Provide the (X, Y) coordinate of the cell's center where the given text is located.  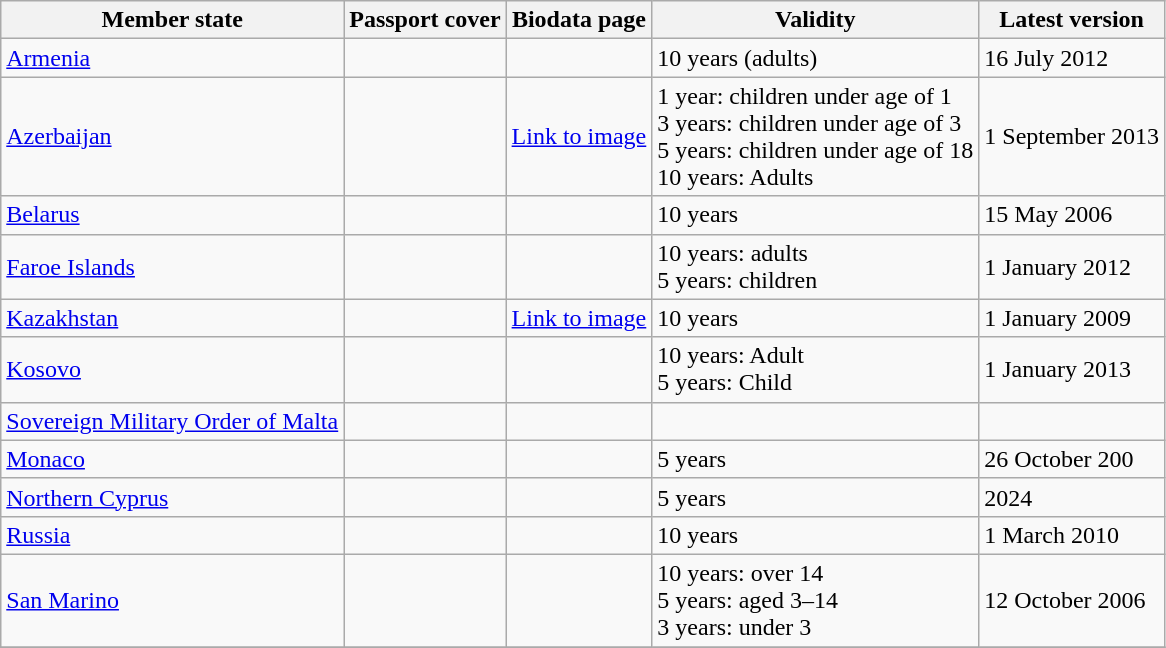
12 October 2006 (1072, 600)
10 years: Adult5 years: Child (816, 370)
1 September 2013 (1072, 136)
Biodata page (579, 20)
Passport cover (425, 20)
Faroe Islands (172, 266)
Belarus (172, 215)
1 year: children under age of 13 years: children under age of 35 years: children under age of 1810 years: Adults (816, 136)
Azerbaijan (172, 136)
Validity (816, 20)
Latest version (1072, 20)
Sovereign Military Order of Malta (172, 421)
Kosovo (172, 370)
Northern Cyprus (172, 497)
1 January 2012 (1072, 266)
2024 (1072, 497)
1 March 2010 (1072, 535)
10 years: adults5 years: children (816, 266)
Kazakhstan (172, 318)
10 years: over 145 years: aged 3–143 years: under 3 (816, 600)
15 May 2006 (1072, 215)
1 January 2013 (1072, 370)
16 July 2012 (1072, 58)
26 October 200 (1072, 459)
1 January 2009 (1072, 318)
San Marino (172, 600)
Member state (172, 20)
10 years (adults) (816, 58)
Armenia (172, 58)
Russia (172, 535)
Monaco (172, 459)
